Capture the cell that displays the provided text and extract its [X, Y] central coordinate. 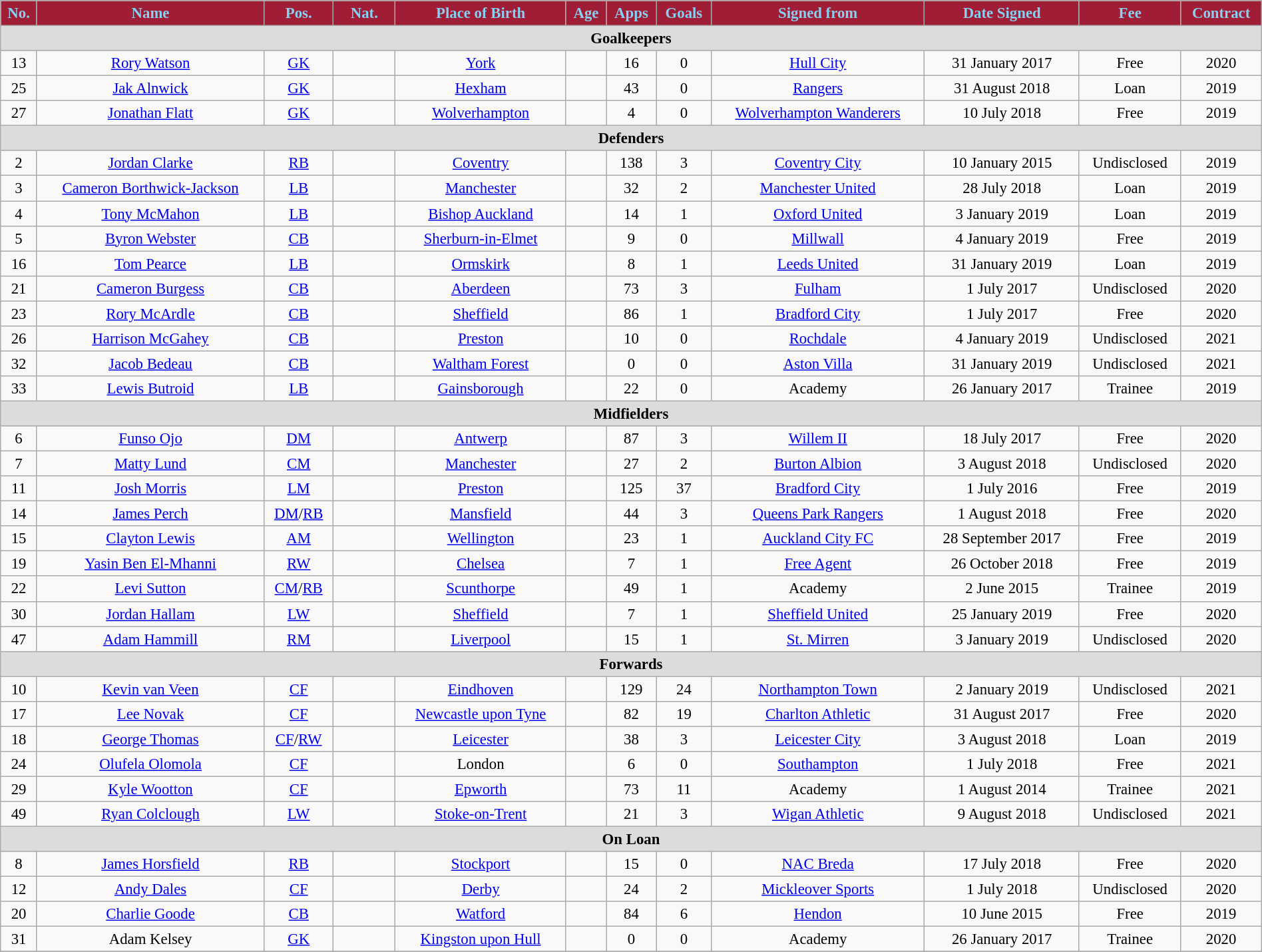
Aston Villa [817, 363]
Bishop Auckland [481, 214]
87 [631, 439]
Sherburn-in-Elmet [481, 238]
Leicester [481, 739]
Cameron Borthwick-Jackson [150, 188]
RM [299, 639]
12 [19, 889]
Jordan Clarke [150, 163]
London [481, 764]
84 [631, 914]
Burton Albion [817, 464]
Defenders [631, 138]
Antwerp [481, 439]
Date Signed [1002, 13]
31 January 2017 [1002, 63]
Rory Watson [150, 63]
31 August 2018 [1002, 89]
5 [19, 238]
30 [19, 614]
Leicester City [817, 739]
86 [631, 314]
Andy Dales [150, 889]
Scunthorpe [481, 589]
25 [19, 89]
Free Agent [817, 564]
Wigan Athletic [817, 814]
Jonathan Flatt [150, 113]
43 [631, 89]
Tom Pearce [150, 264]
Levi Sutton [150, 589]
Hendon [817, 914]
On Loan [631, 839]
25 January 2019 [1002, 614]
Mansfield [481, 514]
Jak Alnwick [150, 89]
Goals [684, 13]
Hexham [481, 89]
Tony McMahon [150, 214]
Age [586, 13]
Queens Park Rangers [817, 514]
Lee Novak [150, 714]
Pos. [299, 13]
Ryan Colclough [150, 814]
Adam Hammill [150, 639]
Mickleover Sports [817, 889]
Chelsea [481, 564]
Newcastle upon Tyne [481, 714]
Hull City [817, 63]
Josh Morris [150, 489]
Wellington [481, 539]
Eindhoven [481, 689]
Byron Webster [150, 238]
Clayton Lewis [150, 539]
Oxford United [817, 214]
10 July 2018 [1002, 113]
CM [299, 464]
James Perch [150, 514]
Goalkeepers [631, 39]
Yasin Ben El-Mhanni [150, 564]
28 September 2017 [1002, 539]
18 [19, 739]
Aberdeen [481, 288]
James Horsfield [150, 864]
Rochdale [817, 339]
Midfielders [631, 413]
38 [631, 739]
26 October 2018 [1002, 564]
CM/RB [299, 589]
Watford [481, 914]
Sheffield United [817, 614]
LM [299, 489]
Southampton [817, 764]
Coventry [481, 163]
Signed from [817, 13]
Harrison McGahey [150, 339]
George Thomas [150, 739]
Waltham Forest [481, 363]
Place of Birth [481, 13]
CF/RW [299, 739]
Kevin van Veen [150, 689]
125 [631, 489]
Jordan Hallam [150, 614]
DM [299, 439]
Rory McArdle [150, 314]
Northampton Town [817, 689]
Fulham [817, 288]
9 August 2018 [1002, 814]
26 [19, 339]
28 July 2018 [1002, 188]
Matty Lund [150, 464]
Leeds United [817, 264]
Stoke-on-Trent [481, 814]
Stockport [481, 864]
1 August 2018 [1002, 514]
Adam Kelsey [150, 939]
Charlton Athletic [817, 714]
Forwards [631, 664]
Name [150, 13]
Lewis Butroid [150, 389]
10 June 2015 [1002, 914]
Kingston upon Hull [481, 939]
Nat. [365, 13]
1 August 2014 [1002, 789]
Coventry City [817, 163]
St. Mirren [817, 639]
Funso Ojo [150, 439]
13 [19, 63]
Wolverhampton [481, 113]
31 August 2017 [1002, 714]
No. [19, 13]
Kyle Wootton [150, 789]
Jacob Bedeau [150, 363]
Gainsborough [481, 389]
10 January 2015 [1002, 163]
RW [299, 564]
Apps [631, 13]
17 [19, 714]
Willem II [817, 439]
Liverpool [481, 639]
9 [631, 238]
Rangers [817, 89]
44 [631, 514]
47 [19, 639]
20 [19, 914]
18 July 2017 [1002, 439]
138 [631, 163]
1 July 2016 [1002, 489]
31 [19, 939]
Wolverhampton Wanderers [817, 113]
AM [299, 539]
Epworth [481, 789]
29 [19, 789]
2 June 2015 [1002, 589]
DM/RB [299, 514]
Contract [1221, 13]
17 July 2018 [1002, 864]
37 [684, 489]
York [481, 63]
NAC Breda [817, 864]
Fee [1130, 13]
82 [631, 714]
Derby [481, 889]
Millwall [817, 238]
2 January 2019 [1002, 689]
33 [19, 389]
129 [631, 689]
Charlie Goode [150, 914]
Cameron Burgess [150, 288]
Auckland City FC [817, 539]
Ormskirk [481, 264]
Manchester United [817, 188]
Olufela Olomola [150, 764]
